Determine the (X, Y) coordinate at the center of the cell enclosing the given text.  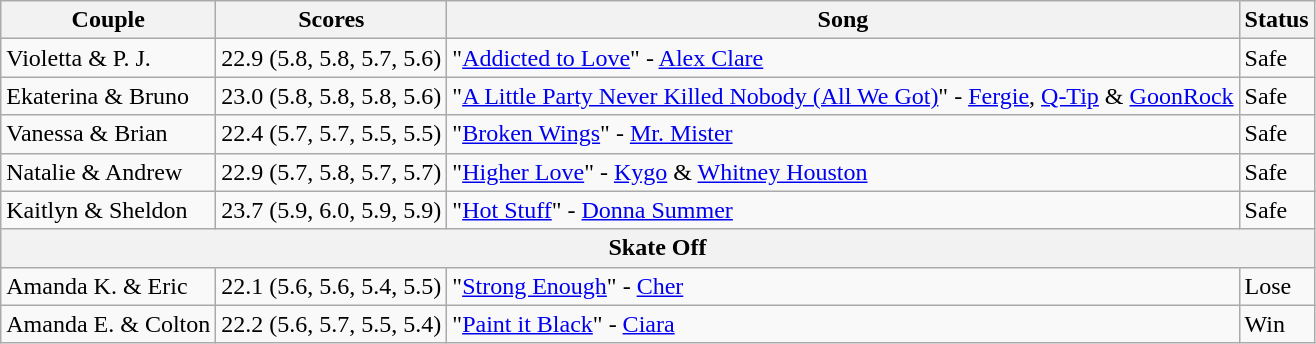
Scores (332, 20)
"Strong Enough" - Cher (843, 286)
"A Little Party Never Killed Nobody (All We Got)" - Fergie, Q-Tip & GoonRock (843, 96)
22.4 (5.7, 5.7, 5.5, 5.5) (332, 134)
Vanessa & Brian (108, 134)
22.9 (5.8, 5.8, 5.7, 5.6) (332, 58)
Violetta & P. J. (108, 58)
Song (843, 20)
Amanda K. & Eric (108, 286)
"Addicted to Love" - Alex Clare (843, 58)
"Hot Stuff" - Donna Summer (843, 210)
23.7 (5.9, 6.0, 5.9, 5.9) (332, 210)
Natalie & Andrew (108, 172)
Couple (108, 20)
"Paint it Black" - Ciara (843, 324)
Skate Off (658, 248)
22.2 (5.6, 5.7, 5.5, 5.4) (332, 324)
"Higher Love" - Kygo & Whitney Houston (843, 172)
23.0 (5.8, 5.8, 5.8, 5.6) (332, 96)
Ekaterina & Bruno (108, 96)
Lose (1276, 286)
Amanda E. & Colton (108, 324)
"Broken Wings" - Mr. Mister (843, 134)
Status (1276, 20)
Win (1276, 324)
22.1 (5.6, 5.6, 5.4, 5.5) (332, 286)
Kaitlyn & Sheldon (108, 210)
22.9 (5.7, 5.8, 5.7, 5.7) (332, 172)
